Return (X, Y) of the center of cell containing provided text 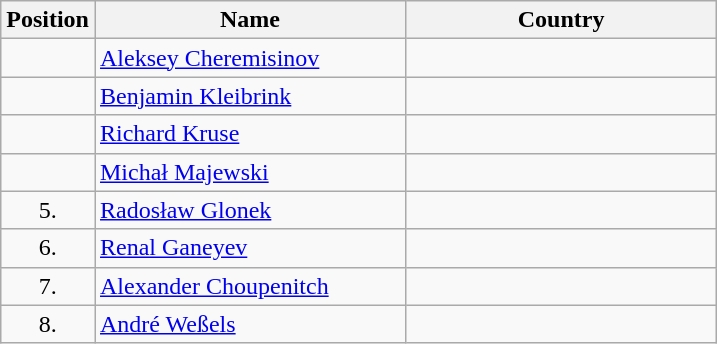
Aleksey Cheremisinov (250, 58)
Radosław Glonek (250, 210)
Name (250, 20)
7. (48, 286)
Michał Majewski (250, 172)
5. (48, 210)
Renal Ganeyev (250, 248)
Benjamin Kleibrink (250, 96)
Position (48, 20)
8. (48, 324)
André Weßels (250, 324)
Country (562, 20)
Richard Kruse (250, 134)
6. (48, 248)
Alexander Choupenitch (250, 286)
